Capture the cell that displays the provided text and extract its [X, Y] central coordinate. 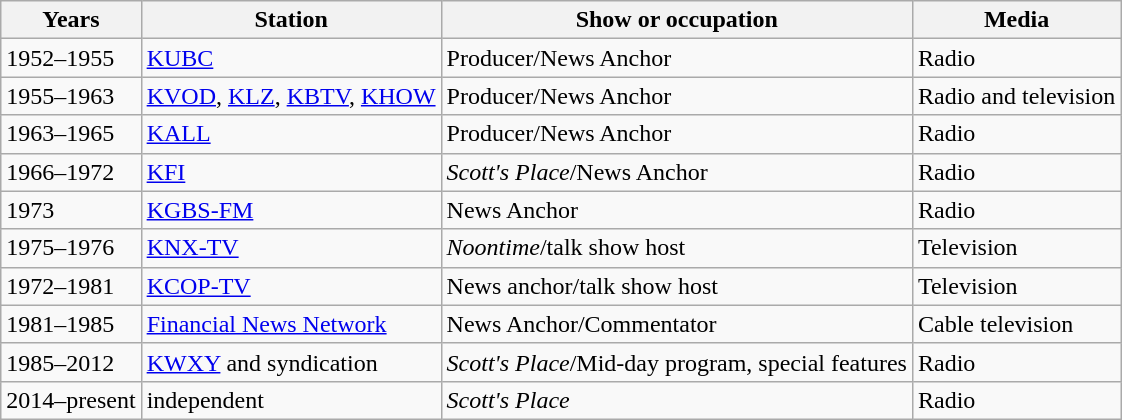
1966–1972 [71, 172]
Scott's Place/News Anchor [676, 172]
KCOP-TV [291, 286]
KNX-TV [291, 248]
1952–1955 [71, 58]
KGBS-FM [291, 210]
News Anchor/Commentator [676, 324]
1963–1965 [71, 134]
News Anchor [676, 210]
Cable television [1016, 324]
1985–2012 [71, 362]
1973 [71, 210]
KUBC [291, 58]
Scott's Place [676, 400]
Years [71, 20]
KWXY and syndication [291, 362]
independent [291, 400]
Noontime/talk show host [676, 248]
KALL [291, 134]
Radio and television [1016, 96]
Show or occupation [676, 20]
Station [291, 20]
1975–1976 [71, 248]
1972–1981 [71, 286]
Media [1016, 20]
News anchor/talk show host [676, 286]
KFI [291, 172]
2014–present [71, 400]
1955–1963 [71, 96]
Scott's Place/Mid-day program, special features [676, 362]
KVOD, KLZ, KBTV, KHOW [291, 96]
Financial News Network [291, 324]
1981–1985 [71, 324]
